Search for the cell housing the specified text and yield its [x, y] center coordinate. 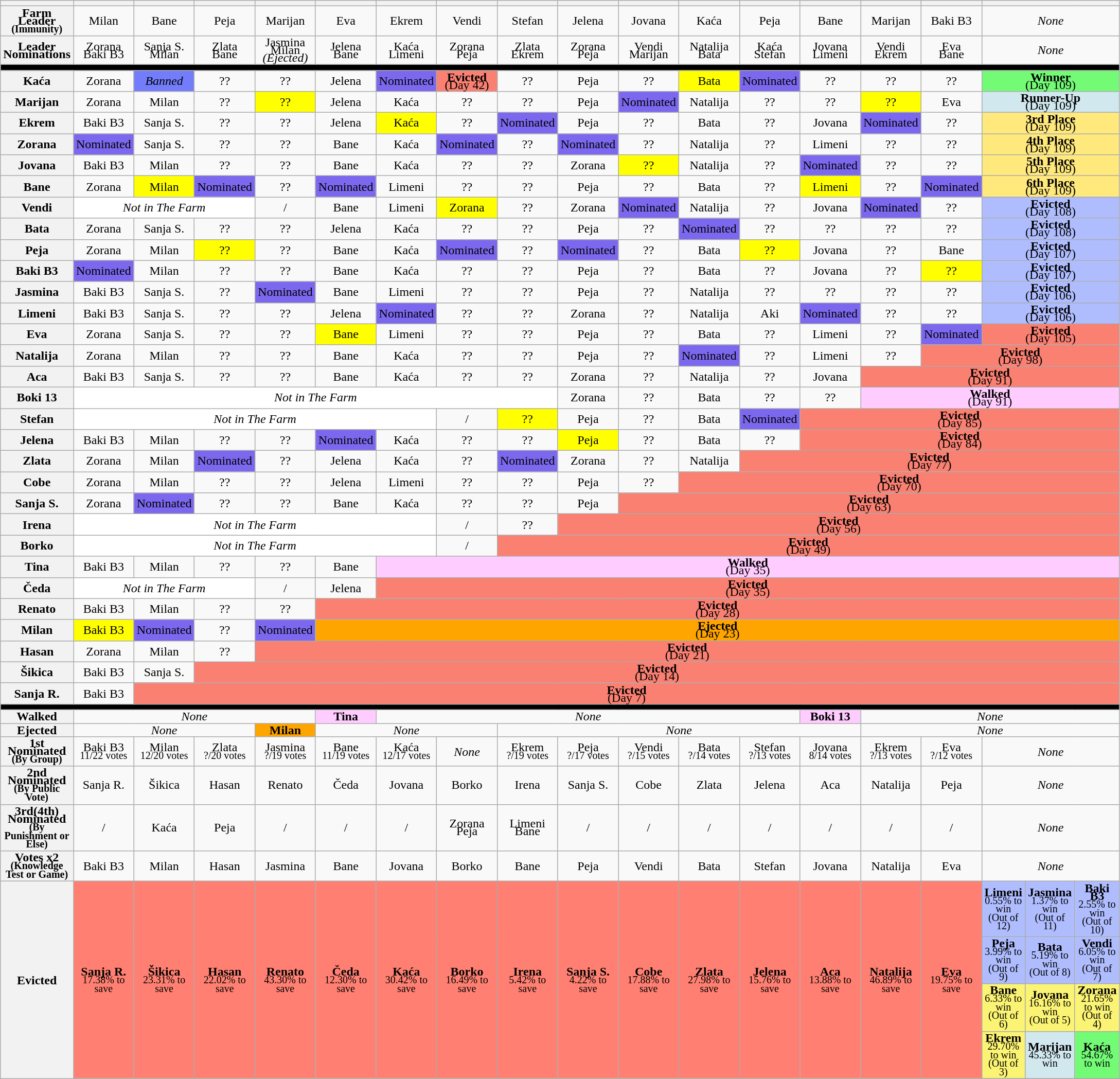
Aki [770, 313]
Bata5.19% to win(Out of 8) [1050, 960]
Evicted (Day 14) [657, 672]
Ekrem29.70% to win(Out of 3) [1003, 1055]
JovanaLimeni [830, 50]
Evicted (Day 49) [808, 545]
Baki B311/22 votes [103, 752]
ZoranaBaki B3 [103, 50]
4th Place (Day 109) [1051, 144]
Ekrem?/13 votes [891, 752]
Jasmina1.37% to win(Out of 11) [1050, 909]
Čeda12.30% to save [346, 980]
Evicted (Day 77) [929, 461]
2nd Nominated(By Public Vote) [37, 785]
Jovana8/14 votes [830, 752]
Jasmina Milan (Ejected) [286, 50]
Stefan?/13 votes [770, 752]
Evicted (Day 35) [748, 588]
Evicted (Day 21) [687, 651]
Evicted (Day 42) [467, 80]
Bane11/19 votes [346, 752]
Sanja S.4.22% to save [588, 980]
Evicted (Day 85) [960, 419]
NatalijaBata [709, 50]
Jelena15.76% to save [770, 980]
Limeni0.55% to win(Out of 12) [1003, 909]
ZlataEkrem [527, 50]
Sanja S.Milan [164, 50]
Irena5.42% to save [527, 980]
Ekrem?/19 votes [527, 752]
JelenaBane [346, 50]
Evicted (Day 7) [627, 694]
Evicted [37, 980]
Peja?/17 votes [588, 752]
Hasan22.02% to save [225, 980]
EvaBane [951, 50]
6th Place (Day 109) [1051, 186]
Peja3.99% to win(Out of 9) [1003, 960]
Zlata?/20 votes [225, 752]
Šikica23.31% to save [164, 980]
Vendi?/15 votes [649, 752]
Walked (Day 91) [990, 397]
Evicted (Day 70) [899, 483]
ZlataBane [225, 50]
Ejected (Day 23) [717, 630]
Evicted (Day 98) [1020, 355]
Marijan45.33% to win [1050, 1055]
Sanja R.17.38% to save [103, 980]
Evicted (Day 63) [869, 503]
Evicted (Day 105) [1051, 334]
Bata?/14 votes [709, 752]
LimeniBane [527, 827]
3rd Place (Day 109) [1051, 123]
3rd(4th) Nominated(By Punishment or Else) [37, 827]
Borko16.49% to save [467, 980]
Cobe17.88% to save [649, 980]
Votes x2(Knowledge Test or Game) [37, 866]
Renato43.30% to save [286, 980]
Vendi6.05% to win(Out of 7) [1097, 960]
Kaća 12/17 votes [406, 752]
Leader Nominations [37, 50]
Eva19.75% to save [951, 980]
Evicted (Day 84) [960, 440]
Baki B32.55% to win(Out of 10) [1097, 909]
Walked (Day 35) [748, 567]
KaćaLimeni [406, 50]
Jasmina?/19 votes [286, 752]
1st Nominated(By Group) [37, 752]
Jovana16.16% to win(Out of 5) [1050, 1007]
Banned [164, 80]
Farm Leader(Immunity) [37, 21]
KaćaStefan [770, 50]
Evicted (Day 91) [990, 377]
Winner (Day 109) [1051, 80]
Evicted (Day 56) [839, 525]
Ejected [37, 730]
5th Place (Day 109) [1051, 166]
Aca13.88% to save [830, 980]
Kaća54.67% to win [1097, 1055]
Eva?/12 votes [951, 752]
Walked [37, 716]
Runner-Up (Day 109) [1051, 102]
Kaća30.42% to save [406, 980]
Evicted (Day 28) [717, 609]
Natalija46.89% to save [891, 980]
Milan12/20 votes [164, 752]
Bane6.33% to win(Out of 6) [1003, 1007]
VendiEkrem [891, 50]
Zorana21.65% to win(Out of 4) [1097, 1007]
Zlata27.98% to save [709, 980]
VendiMarijan [649, 50]
